Determine the [X, Y] coordinate at the center of the cell enclosing the given text.  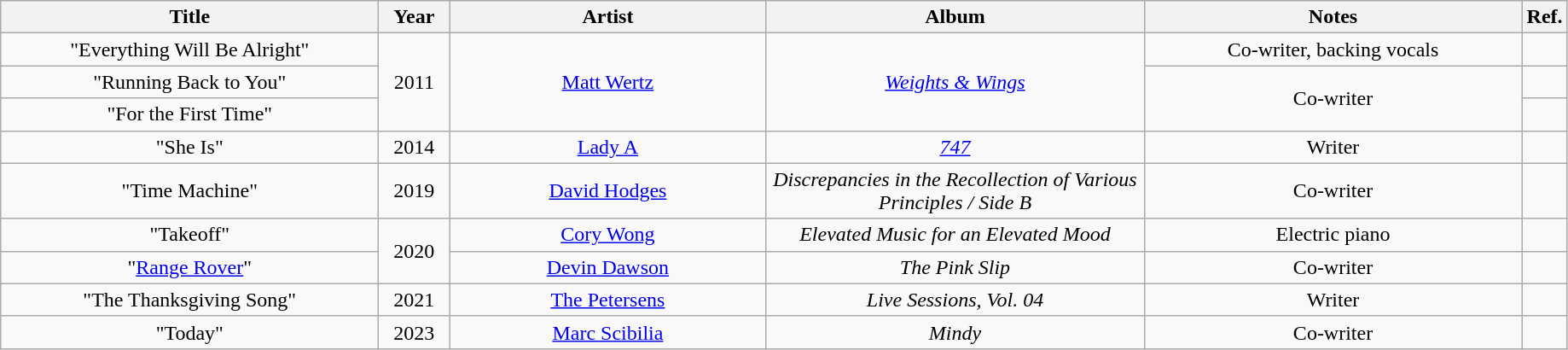
"Range Rover" [189, 267]
David Hodges [607, 191]
"Takeoff" [189, 235]
Co-writer, backing vocals [1333, 50]
Notes [1333, 17]
Devin Dawson [607, 267]
2023 [415, 332]
The Pink Slip [955, 267]
"For the First Time" [189, 114]
2019 [415, 191]
Album [955, 17]
"She Is" [189, 147]
2011 [415, 82]
2020 [415, 251]
Mindy [955, 332]
2021 [415, 300]
"Everything Will Be Alright" [189, 50]
Marc Scibilia [607, 332]
Elevated Music for an Elevated Mood [955, 235]
Electric piano [1333, 235]
Year [415, 17]
Cory Wong [607, 235]
747 [955, 147]
"Time Machine" [189, 191]
Artist [607, 17]
Discrepancies in the Recollection of Various Principles / Side B [955, 191]
"The Thanksgiving Song" [189, 300]
2014 [415, 147]
Live Sessions, Vol. 04 [955, 300]
"Today" [189, 332]
The Petersens [607, 300]
Weights & Wings [955, 82]
Lady A [607, 147]
"Running Back to You" [189, 82]
Ref. [1544, 17]
Title [189, 17]
Matt Wertz [607, 82]
